Capture the cell that displays the provided text and extract its (x, y) central coordinate. 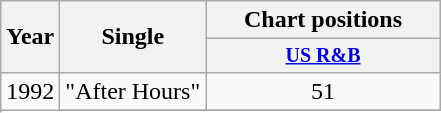
Year (30, 37)
US R&B (323, 56)
Chart positions (323, 20)
51 (323, 91)
"After Hours" (133, 91)
Single (133, 37)
1992 (30, 91)
